From the cell containing the given text, extract its center point as (X, Y) coordinate. 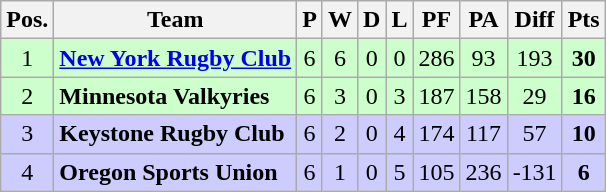
286 (436, 58)
29 (534, 96)
16 (584, 96)
Keystone Rugby Club (176, 134)
57 (534, 134)
Team (176, 20)
93 (484, 58)
P (310, 20)
Pts (584, 20)
158 (484, 96)
174 (436, 134)
Oregon Sports Union (176, 172)
30 (584, 58)
Minnesota Valkyries (176, 96)
D (371, 20)
-131 (534, 172)
Diff (534, 20)
PA (484, 20)
236 (484, 172)
5 (400, 172)
New York Rugby Club (176, 58)
W (340, 20)
105 (436, 172)
Pos. (28, 20)
193 (534, 58)
PF (436, 20)
187 (436, 96)
10 (584, 134)
117 (484, 134)
L (400, 20)
